Return (X, Y) of the center of cell containing provided text 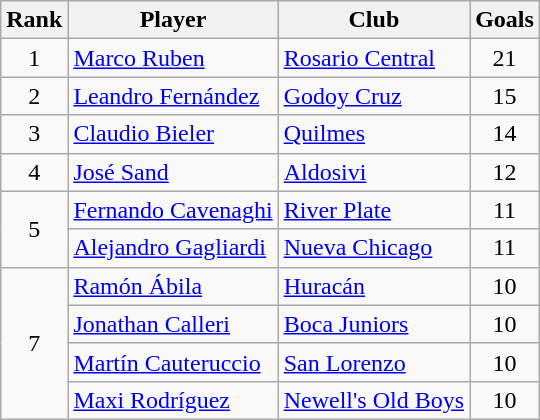
Leandro Fernández (173, 96)
Martín Cauteruccio (173, 362)
2 (34, 96)
7 (34, 343)
Rosario Central (374, 58)
Huracán (374, 286)
River Plate (374, 210)
Marco Ruben (173, 58)
San Lorenzo (374, 362)
5 (34, 229)
3 (34, 134)
Quilmes (374, 134)
21 (505, 58)
Aldosivi (374, 172)
12 (505, 172)
1 (34, 58)
14 (505, 134)
15 (505, 96)
Goals (505, 20)
Rank (34, 20)
Newell's Old Boys (374, 400)
Fernando Cavenaghi (173, 210)
Jonathan Calleri (173, 324)
Godoy Cruz (374, 96)
José Sand (173, 172)
Alejandro Gagliardi (173, 248)
Claudio Bieler (173, 134)
Ramón Ábila (173, 286)
Club (374, 20)
Boca Juniors (374, 324)
Maxi Rodríguez (173, 400)
Player (173, 20)
Nueva Chicago (374, 248)
4 (34, 172)
